Return (X, Y) of the center of cell containing provided text 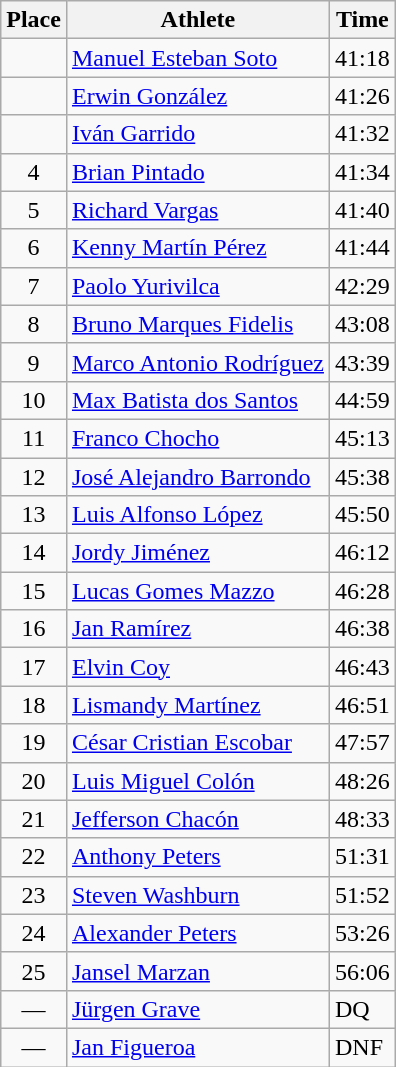
Bruno Marques Fidelis (198, 324)
10 (34, 400)
Iván Garrido (198, 134)
18 (34, 705)
Brian Pintado (198, 172)
Erwin González (198, 96)
46:51 (362, 705)
41:44 (362, 248)
45:13 (362, 438)
41:40 (362, 210)
21 (34, 819)
41:18 (362, 58)
42:29 (362, 286)
16 (34, 629)
20 (34, 781)
15 (34, 591)
12 (34, 477)
Jordy Jiménez (198, 553)
Lucas Gomes Mazzo (198, 591)
Alexander Peters (198, 933)
DNF (362, 1047)
Franco Chocho (198, 438)
13 (34, 515)
46:38 (362, 629)
Max Batista dos Santos (198, 400)
48:26 (362, 781)
45:38 (362, 477)
Paolo Yurivilca (198, 286)
Jan Figueroa (198, 1047)
19 (34, 743)
41:34 (362, 172)
53:26 (362, 933)
6 (34, 248)
23 (34, 895)
César Cristian Escobar (198, 743)
5 (34, 210)
8 (34, 324)
José Alejandro Barrondo (198, 477)
9 (34, 362)
Luis Alfonso López (198, 515)
Time (362, 20)
Elvin Coy (198, 667)
41:26 (362, 96)
22 (34, 857)
24 (34, 933)
56:06 (362, 971)
7 (34, 286)
51:52 (362, 895)
Athlete (198, 20)
Richard Vargas (198, 210)
Steven Washburn (198, 895)
43:39 (362, 362)
Kenny Martín Pérez (198, 248)
11 (34, 438)
Marco Antonio Rodríguez (198, 362)
4 (34, 172)
DQ (362, 1009)
Jan Ramírez (198, 629)
51:31 (362, 857)
Jefferson Chacón (198, 819)
Jürgen Grave (198, 1009)
46:43 (362, 667)
43:08 (362, 324)
Anthony Peters (198, 857)
47:57 (362, 743)
48:33 (362, 819)
Place (34, 20)
41:32 (362, 134)
Manuel Esteban Soto (198, 58)
46:28 (362, 591)
Lismandy Martínez (198, 705)
17 (34, 667)
25 (34, 971)
44:59 (362, 400)
Jansel Marzan (198, 971)
14 (34, 553)
45:50 (362, 515)
46:12 (362, 553)
Luis Miguel Colón (198, 781)
